Find where the given text appears and provide that cell's center as (X, Y) coordinate. 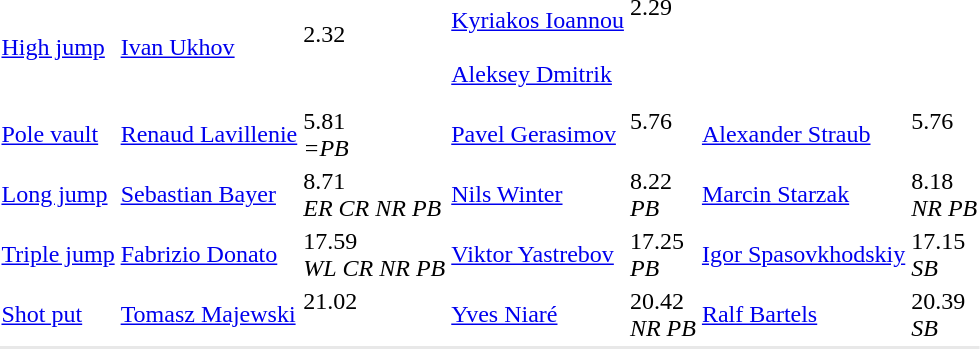
Igor Spasovkhodskiy (803, 254)
Yves Niaré (538, 314)
20.39SB (944, 314)
20.42NR PB (662, 314)
Nils Winter (538, 194)
Fabrizio Donato (209, 254)
8.22PB (662, 194)
8.18NR PB (944, 194)
Pavel Gerasimov (538, 134)
5.81=PB (374, 134)
Sebastian Bayer (209, 194)
Pole vault (58, 134)
Renaud Lavillenie (209, 134)
Alexander Straub (803, 134)
Triple jump (58, 254)
Tomasz Majewski (209, 314)
17.59WL CR NR PB (374, 254)
Viktor Yastrebov (538, 254)
17.25PB (662, 254)
21.02 (374, 314)
17.15SB (944, 254)
Long jump (58, 194)
Marcin Starzak (803, 194)
Ralf Bartels (803, 314)
8.71ER CR NR PB (374, 194)
Shot put (58, 314)
